Detect which cell encompasses the target text, then output its [x, y] center coordinate. 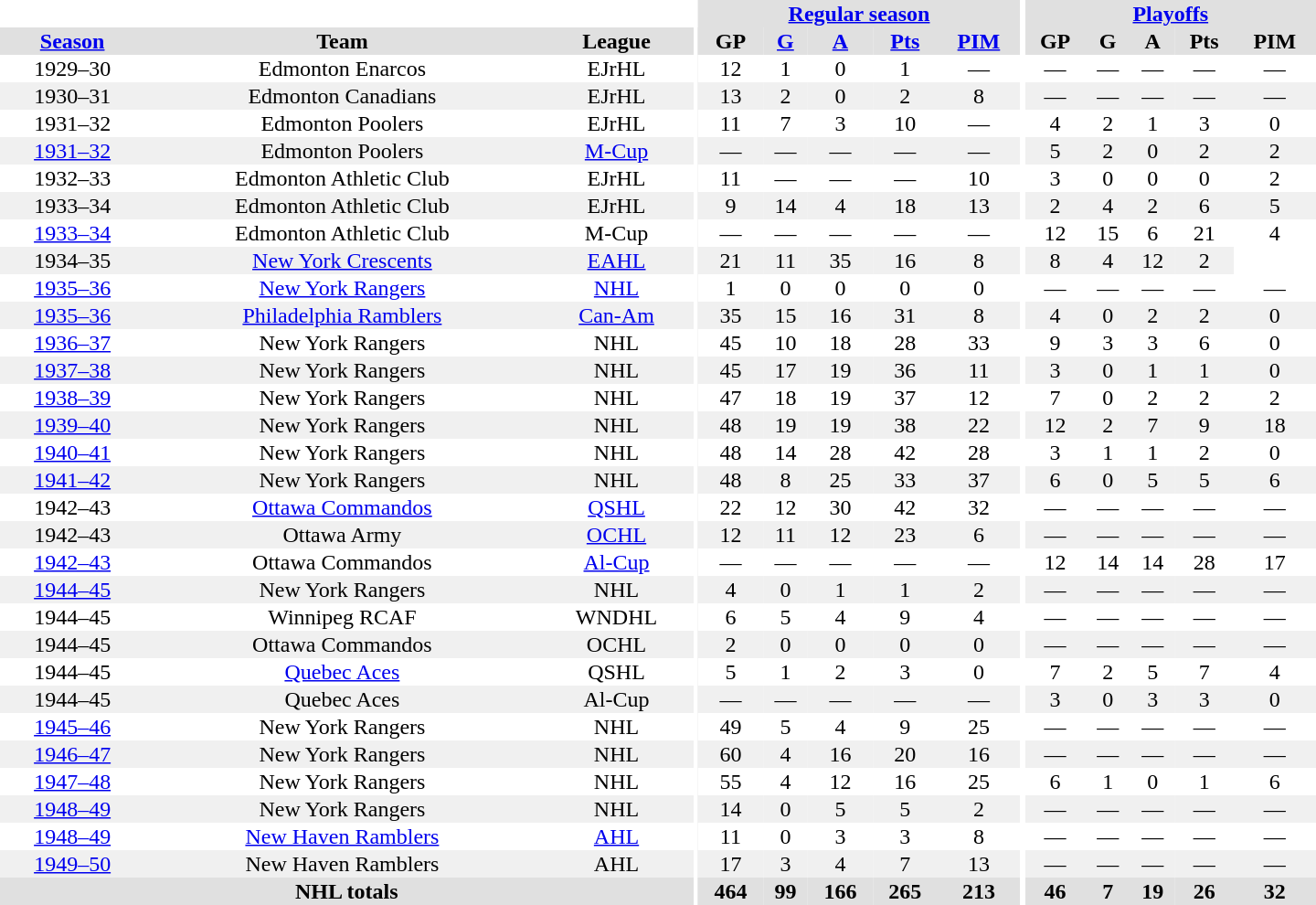
League [617, 41]
1939–40 [72, 425]
20 [905, 754]
WNDHL [617, 617]
464 [731, 891]
Philadelphia Ramblers [342, 315]
1949–50 [72, 864]
Edmonton Canadians [342, 96]
55 [731, 782]
49 [731, 727]
166 [841, 891]
99 [786, 891]
Edmonton Enarcos [342, 69]
1940–41 [72, 452]
1930–31 [72, 96]
Season [72, 41]
26 [1205, 891]
Can-Am [617, 315]
1947–48 [72, 782]
47 [731, 398]
1937–38 [72, 370]
1945–46 [72, 727]
Team [342, 41]
EAHL [617, 261]
1934–35 [72, 261]
Regular season [859, 14]
Ottawa Army [342, 535]
36 [905, 370]
1946–47 [72, 754]
NHL totals [346, 891]
265 [905, 891]
38 [905, 425]
23 [905, 535]
213 [979, 891]
30 [841, 507]
31 [905, 315]
Playoffs [1171, 14]
1936–37 [72, 343]
46 [1056, 891]
60 [731, 754]
1932–33 [72, 178]
Winnipeg RCAF [342, 617]
1938–39 [72, 398]
1941–42 [72, 480]
1929–30 [72, 69]
New York Crescents [342, 261]
